Detect which cell encompasses the target text, then output its (X, Y) center coordinate. 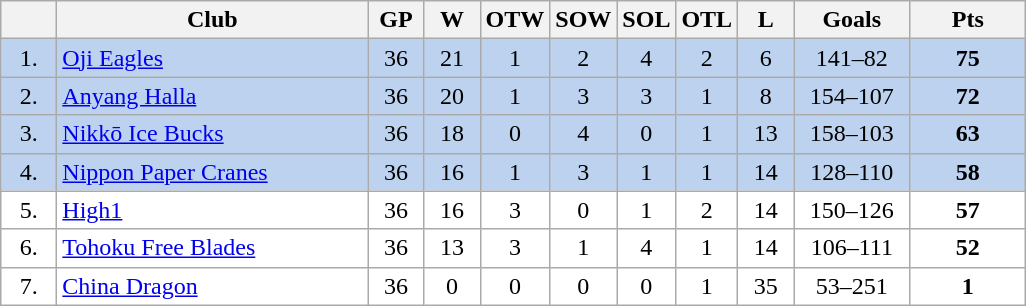
106–111 (852, 248)
Tohoku Free Blades (212, 248)
57 (968, 210)
Anyang Halla (212, 96)
58 (968, 172)
Goals (852, 20)
Pts (968, 20)
GP (396, 20)
18 (452, 134)
W (452, 20)
141–82 (852, 58)
52 (968, 248)
6. (29, 248)
4. (29, 172)
8 (766, 96)
154–107 (852, 96)
Oji Eagles (212, 58)
72 (968, 96)
158–103 (852, 134)
2. (29, 96)
53–251 (852, 286)
5. (29, 210)
Nippon Paper Cranes (212, 172)
21 (452, 58)
Club (212, 20)
OTW (515, 20)
OTL (707, 20)
1. (29, 58)
20 (452, 96)
75 (968, 58)
128–110 (852, 172)
China Dragon (212, 286)
3. (29, 134)
63 (968, 134)
6 (766, 58)
35 (766, 286)
150–126 (852, 210)
SOW (584, 20)
SOL (646, 20)
7. (29, 286)
High1 (212, 210)
Nikkō Ice Bucks (212, 134)
L (766, 20)
